Return [X, Y] of the center of cell containing provided text 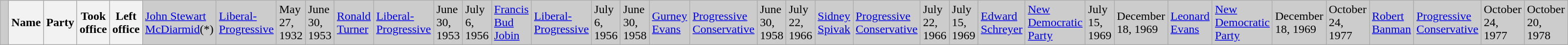
Gurney Evans [670, 23]
Leonard Evans [1190, 23]
Francis Bud Jobin [511, 23]
Sidney Spivak [834, 23]
Ronald Turner [353, 23]
Edward Schreyer [1001, 23]
Took office [93, 23]
October 20, 1978 [1546, 23]
Party [60, 23]
Left office [126, 23]
John Stewart McDiarmid(*) [179, 23]
Name [26, 23]
Robert Banman [1391, 23]
May 27, 1932 [290, 23]
